Identify which cell holds the provided text, then report its [x, y] central coordinate. 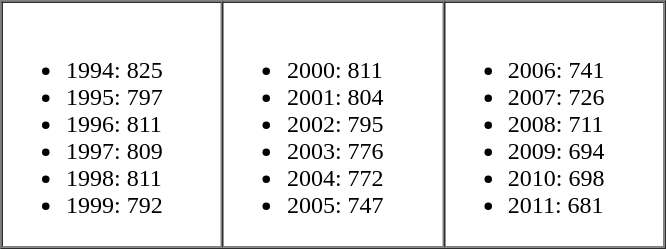
2006: 7412007: 7262008: 7112009: 6942010: 6982011: 681 [554, 125]
2000: 8112001: 8042002: 7952003: 7762004: 7722005: 747 [332, 125]
1994: 8251995: 7971996: 8111997: 8091998: 8111999: 792 [112, 125]
